Pinpoint the cell where the given text exists, returning its [X, Y] midpoint coordinate. 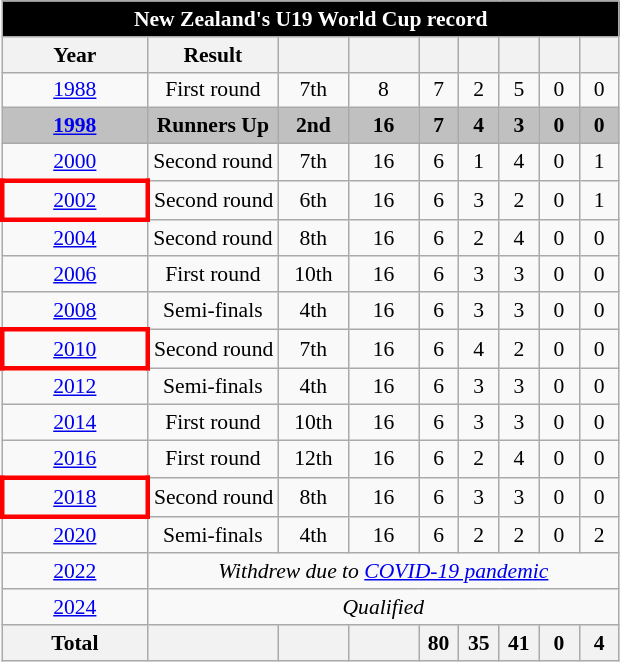
2004 [74, 238]
2018 [74, 498]
New Zealand's U19 World Cup record [310, 19]
2014 [74, 423]
8 [383, 90]
2012 [74, 386]
6th [313, 200]
80 [439, 643]
2016 [74, 460]
2002 [74, 200]
2020 [74, 534]
Withdrew due to COVID-19 pandemic [383, 572]
Qualified [383, 607]
Total [74, 643]
Runners Up [212, 126]
2024 [74, 607]
5 [519, 90]
2008 [74, 310]
35 [479, 643]
Result [212, 55]
2022 [74, 572]
Year [74, 55]
2010 [74, 348]
2006 [74, 275]
1998 [74, 126]
41 [519, 643]
2nd [313, 126]
1988 [74, 90]
2000 [74, 162]
12th [313, 460]
